Output the (x, y) coordinate of the center of the cell containing the given text.  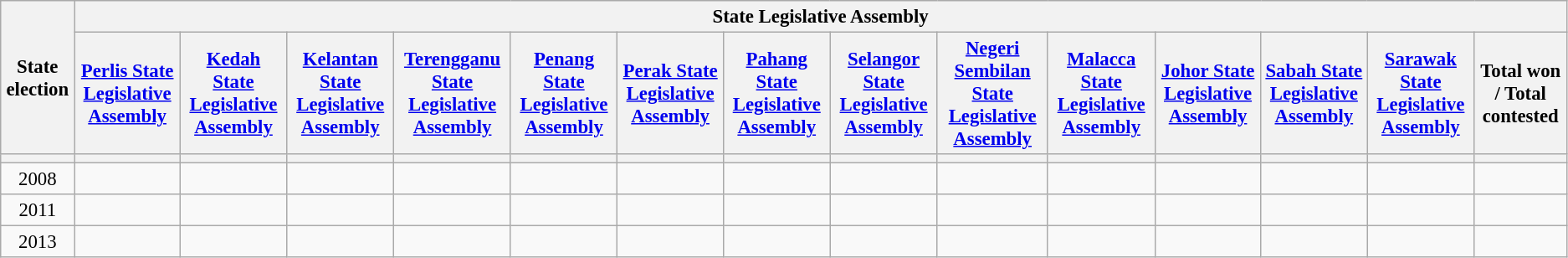
2013 (38, 242)
State election (38, 77)
State Legislative Assembly (821, 17)
Kelantan State Legislative Assembly (341, 94)
Malacca State Legislative Assembly (1101, 94)
Perlis State Legislative Assembly (127, 94)
2008 (38, 179)
Penang State Legislative Assembly (564, 94)
Terengganu State Legislative Assembly (452, 94)
Kedah State Legislative Assembly (233, 94)
Total won / Total contested (1521, 94)
Sarawak State Legislative Assembly (1421, 94)
Negeri Sembilan State Legislative Assembly (992, 94)
Pahang State Legislative Assembly (776, 94)
Perak State Legislative Assembly (671, 94)
Selangor State Legislative Assembly (884, 94)
Sabah State Legislative Assembly (1314, 94)
2011 (38, 210)
Johor State Legislative Assembly (1208, 94)
